Find where the given text appears and provide that cell's center as [x, y] coordinate. 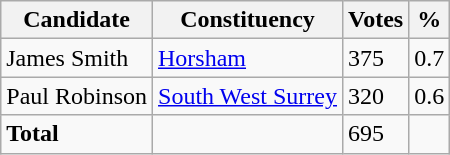
South West Surrey [248, 96]
0.6 [430, 96]
Total [77, 134]
320 [376, 96]
695 [376, 134]
% [430, 20]
Horsham [248, 58]
James Smith [77, 58]
0.7 [430, 58]
Votes [376, 20]
Constituency [248, 20]
Paul Robinson [77, 96]
Candidate [77, 20]
375 [376, 58]
